Identify which cell holds the provided text, then report its [x, y] central coordinate. 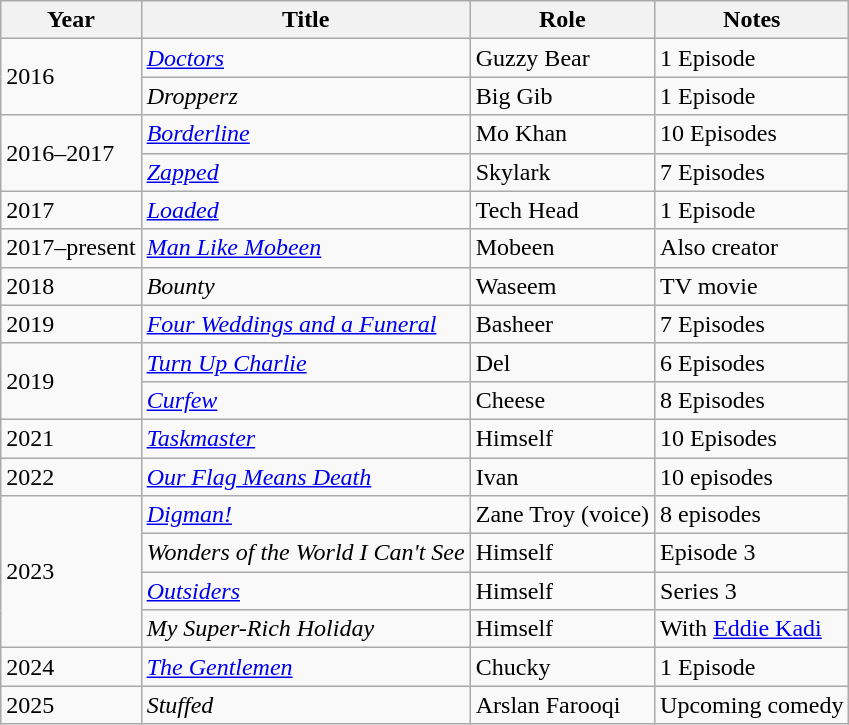
Cheese [562, 400]
Bounty [306, 286]
Loaded [306, 210]
Chucky [562, 667]
Episode 3 [752, 553]
2017–present [71, 248]
Title [306, 20]
2022 [71, 477]
Del [562, 362]
8 episodes [752, 515]
Series 3 [752, 591]
Basheer [562, 324]
Mobeen [562, 248]
Dropperz [306, 96]
2016–2017 [71, 153]
2016 [71, 77]
Stuffed [306, 705]
2017 [71, 210]
Man Like Mobeen [306, 248]
Our Flag Means Death [306, 477]
Role [562, 20]
Arslan Farooqi [562, 705]
TV movie [752, 286]
Notes [752, 20]
Zapped [306, 172]
2018 [71, 286]
Mo Khan [562, 134]
Guzzy Bear [562, 58]
Also creator [752, 248]
Curfew [306, 400]
Skylark [562, 172]
Tech Head [562, 210]
My Super-Rich Holiday [306, 629]
The Gentlemen [306, 667]
8 Episodes [752, 400]
2023 [71, 572]
Upcoming comedy [752, 705]
Doctors [306, 58]
Digman! [306, 515]
Zane Troy (voice) [562, 515]
With Eddie Kadi [752, 629]
2025 [71, 705]
Wonders of the World I Can't See [306, 553]
10 episodes [752, 477]
Year [71, 20]
6 Episodes [752, 362]
Waseem [562, 286]
Big Gib [562, 96]
2021 [71, 438]
Borderline [306, 134]
Turn Up Charlie [306, 362]
Outsiders [306, 591]
Four Weddings and a Funeral [306, 324]
2024 [71, 667]
Taskmaster [306, 438]
Ivan [562, 477]
